Pinpoint the cell where the given text exists, returning its [x, y] midpoint coordinate. 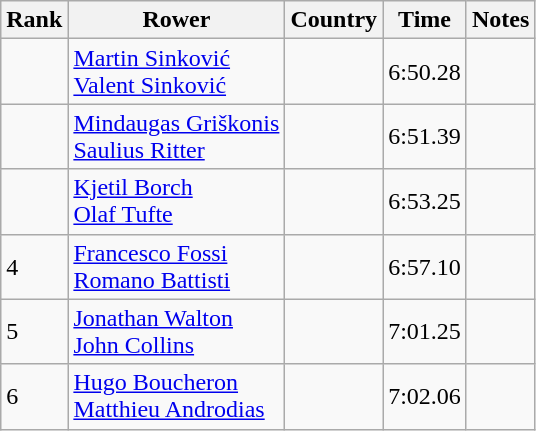
6 [34, 396]
Jonathan WaltonJohn Collins [176, 332]
Country [334, 20]
Francesco FossiRomano Battisti [176, 266]
Martin SinkovićValent Sinković [176, 72]
Rower [176, 20]
4 [34, 266]
Kjetil BorchOlaf Tufte [176, 202]
Rank [34, 20]
Mindaugas GriškonisSaulius Ritter [176, 136]
7:02.06 [425, 396]
6:53.25 [425, 202]
6:51.39 [425, 136]
6:57.10 [425, 266]
7:01.25 [425, 332]
Notes [500, 20]
Time [425, 20]
6:50.28 [425, 72]
5 [34, 332]
Hugo BoucheronMatthieu Androdias [176, 396]
